Pinpoint the cell where the given text exists, returning its [X, Y] midpoint coordinate. 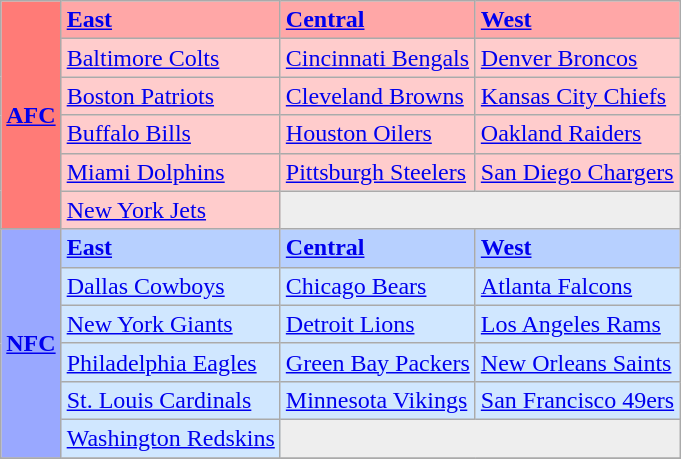
Oakland Raiders [577, 134]
Chicago Bears [378, 286]
Baltimore Colts [170, 58]
Los Angeles Rams [577, 324]
AFC [31, 115]
Houston Oilers [378, 134]
Buffalo Bills [170, 134]
New York Giants [170, 324]
Detroit Lions [378, 324]
San Francisco 49ers [577, 400]
Kansas City Chiefs [577, 96]
Pittsburgh Steelers [378, 172]
Washington Redskins [170, 438]
Green Bay Packers [378, 362]
NFC [31, 343]
Boston Patriots [170, 96]
Cleveland Browns [378, 96]
Atlanta Falcons [577, 286]
St. Louis Cardinals [170, 400]
New Orleans Saints [577, 362]
Miami Dolphins [170, 172]
Cincinnati Bengals [378, 58]
Dallas Cowboys [170, 286]
Philadelphia Eagles [170, 362]
Minnesota Vikings [378, 400]
Denver Broncos [577, 58]
New York Jets [170, 210]
San Diego Chargers [577, 172]
